Output the (x, y) coordinate of the center of the cell containing the given text.  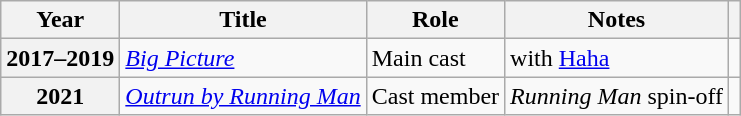
Cast member (435, 96)
Title (243, 20)
Role (435, 20)
Year (60, 20)
Outrun by Running Man (243, 96)
Running Man spin-off (617, 96)
with Haha (617, 58)
2021 (60, 96)
Notes (617, 20)
2017–2019 (60, 58)
Main cast (435, 58)
Big Picture (243, 58)
